Search for the cell housing the specified text and yield its (X, Y) center coordinate. 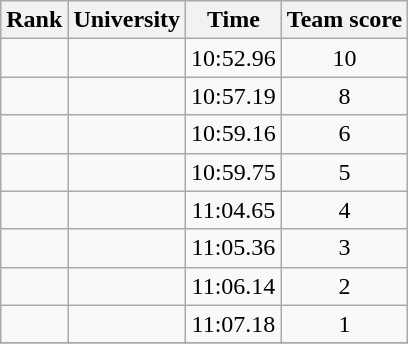
3 (344, 248)
4 (344, 210)
2 (344, 286)
10:59.16 (234, 134)
8 (344, 96)
10 (344, 58)
11:06.14 (234, 286)
11:07.18 (234, 324)
Team score (344, 20)
10:52.96 (234, 58)
Rank (34, 20)
5 (344, 172)
11:05.36 (234, 248)
11:04.65 (234, 210)
6 (344, 134)
University (127, 20)
10:59.75 (234, 172)
Time (234, 20)
1 (344, 324)
10:57.19 (234, 96)
